Pinpoint the cell where the given text exists, returning its (X, Y) midpoint coordinate. 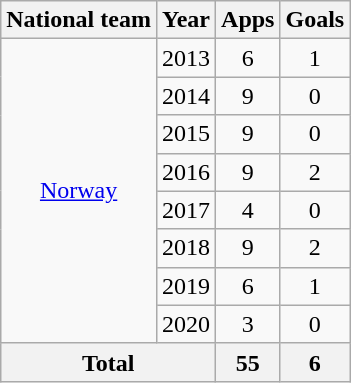
Norway (79, 191)
2020 (186, 324)
3 (248, 324)
Total (108, 362)
55 (248, 362)
2017 (186, 210)
Apps (248, 20)
Year (186, 20)
National team (79, 20)
2014 (186, 96)
Goals (315, 20)
2016 (186, 172)
2015 (186, 134)
2013 (186, 58)
2018 (186, 248)
4 (248, 210)
2019 (186, 286)
